Scan for the cell matching the given text and deliver its (x, y) coordinate at center. 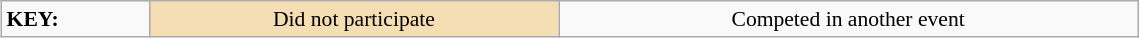
KEY: (76, 19)
Competed in another event (848, 19)
Did not participate (354, 19)
